Identify which cell holds the provided text, then report its [X, Y] central coordinate. 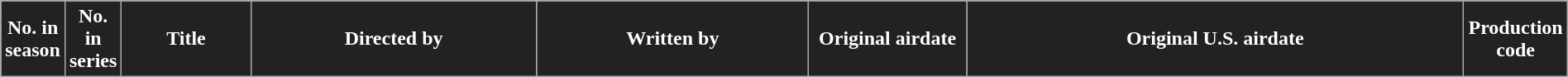
Production code [1515, 39]
Title [186, 39]
No. inseries [93, 39]
Directed by [394, 39]
No. inseason [33, 39]
Written by [672, 39]
Original airdate [888, 39]
Original U.S. airdate [1216, 39]
